Scan for the cell matching the given text and deliver its [X, Y] coordinate at center. 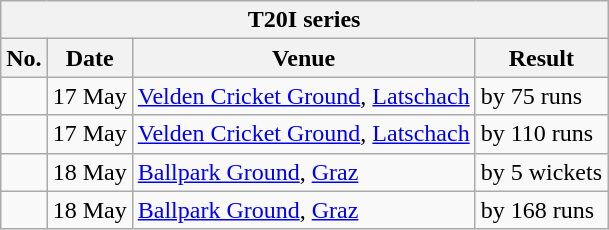
Date [90, 58]
No. [24, 58]
by 110 runs [541, 134]
Result [541, 58]
T20I series [304, 20]
by 5 wickets [541, 172]
by 75 runs [541, 96]
by 168 runs [541, 210]
Venue [304, 58]
